Detect which cell encompasses the target text, then output its [X, Y] center coordinate. 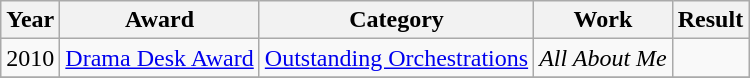
Result [710, 20]
All About Me [604, 58]
Work [604, 20]
Award [160, 20]
Outstanding Orchestrations [396, 58]
2010 [30, 58]
Category [396, 20]
Year [30, 20]
Drama Desk Award [160, 58]
